Identify which cell holds the provided text, then report its [X, Y] central coordinate. 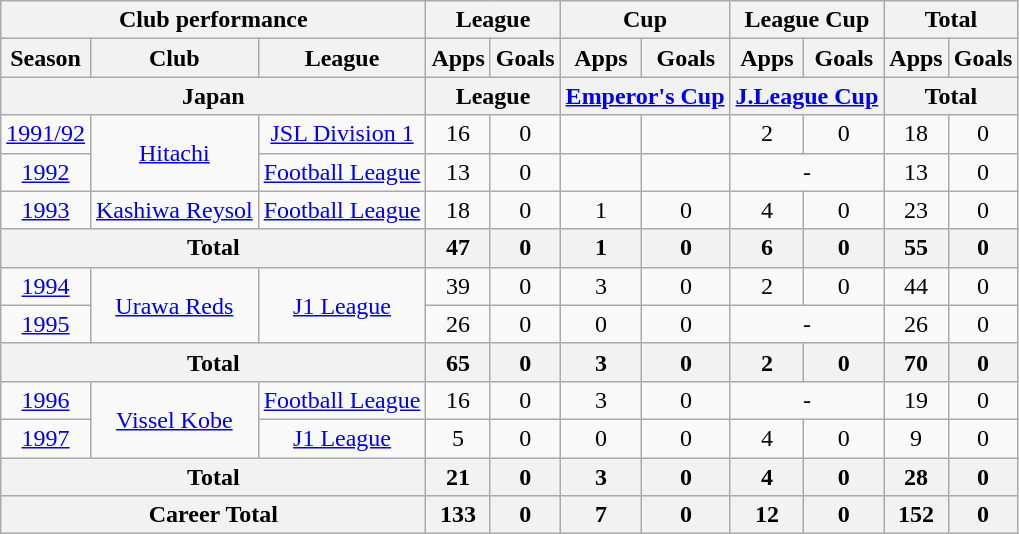
23 [916, 210]
1993 [46, 210]
Japan [214, 96]
9 [916, 438]
1996 [46, 400]
1994 [46, 286]
League Cup [807, 20]
44 [916, 286]
70 [916, 362]
Cup [645, 20]
1997 [46, 438]
1992 [46, 172]
5 [458, 438]
55 [916, 248]
1991/92 [46, 134]
Season [46, 58]
19 [916, 400]
133 [458, 515]
JSL Division 1 [342, 134]
Hitachi [174, 153]
Career Total [214, 515]
65 [458, 362]
47 [458, 248]
1995 [46, 324]
Kashiwa Reysol [174, 210]
7 [601, 515]
152 [916, 515]
21 [458, 477]
12 [767, 515]
Emperor's Cup [645, 96]
Urawa Reds [174, 305]
28 [916, 477]
Vissel Kobe [174, 419]
Club performance [214, 20]
39 [458, 286]
Club [174, 58]
J.League Cup [807, 96]
6 [767, 248]
